Pinpoint the cell where the given text exists, returning its [x, y] midpoint coordinate. 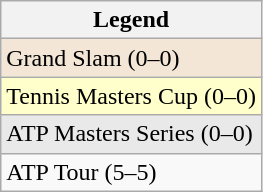
Tennis Masters Cup (0–0) [132, 96]
ATP Masters Series (0–0) [132, 134]
Legend [132, 20]
ATP Tour (5–5) [132, 172]
Grand Slam (0–0) [132, 58]
